Find where the given text appears and provide that cell's center as (X, Y) coordinate. 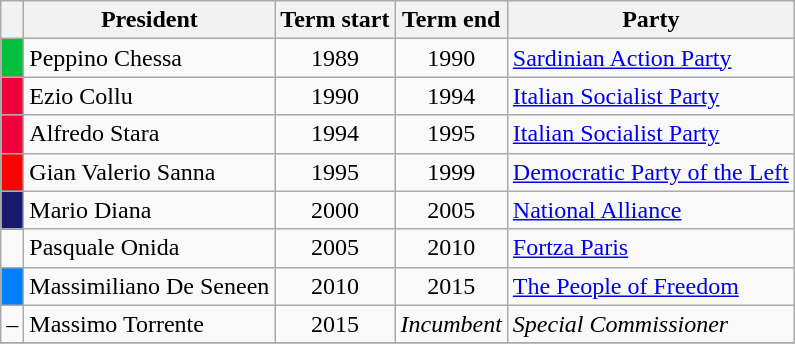
Party (650, 20)
Massimiliano De Seneen (150, 286)
Ezio Collu (150, 96)
Democratic Party of the Left (650, 172)
Alfredo Stara (150, 134)
Term end (451, 20)
Pasquale Onida (150, 248)
President (150, 20)
Gian Valerio Sanna (150, 172)
The People of Freedom (650, 286)
Term start (335, 20)
Mario Diana (150, 210)
National Alliance (650, 210)
2000 (335, 210)
1989 (335, 58)
Massimo Torrente (150, 324)
Fortza Paris (650, 248)
– (12, 324)
Special Commissioner (650, 324)
1999 (451, 172)
Peppino Chessa (150, 58)
Incumbent (451, 324)
Sardinian Action Party (650, 58)
